Find where the given text appears and provide that cell's center as (X, Y) coordinate. 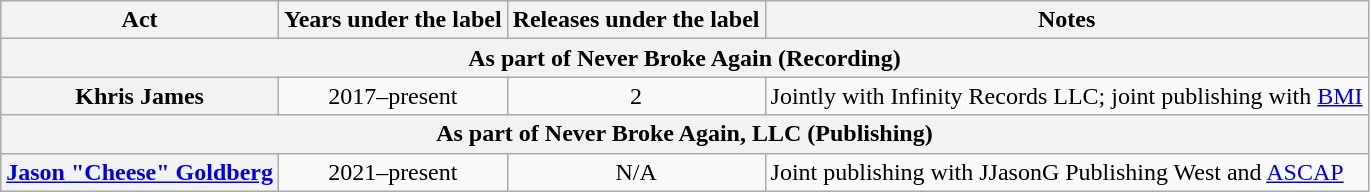
As part of Never Broke Again, LLC (Publishing) (684, 134)
2 (636, 96)
As part of Never Broke Again (Recording) (684, 58)
Jason "Cheese" Goldberg (140, 172)
Jointly with Infinity Records LLC; joint publishing with BMI (1066, 96)
Notes (1066, 20)
2017–present (392, 96)
Khris James (140, 96)
Years under the label (392, 20)
N/A (636, 172)
Act (140, 20)
Joint publishing with JJasonG Publishing West and ASCAP (1066, 172)
Releases under the label (636, 20)
2021–present (392, 172)
